Capture the cell that displays the provided text and extract its [X, Y] central coordinate. 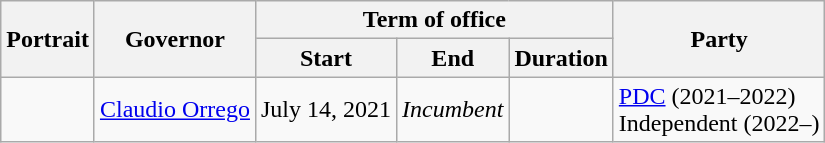
Party [719, 39]
Incumbent [453, 110]
Claudio Orrego [174, 110]
Portrait [48, 39]
Term of office [434, 20]
End [453, 58]
Governor [174, 39]
July 14, 2021 [326, 110]
PDC (2021–2022)Independent (2022–) [719, 110]
Start [326, 58]
Duration [561, 58]
